Search for the cell housing the specified text and yield its [x, y] center coordinate. 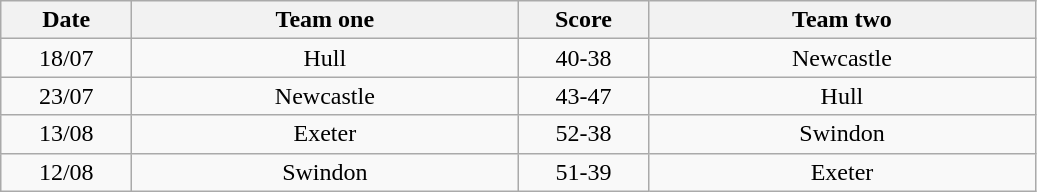
18/07 [66, 58]
Team two [842, 20]
Date [66, 20]
51-39 [584, 172]
13/08 [66, 134]
52-38 [584, 134]
23/07 [66, 96]
12/08 [66, 172]
Team one [325, 20]
Score [584, 20]
40-38 [584, 58]
43-47 [584, 96]
